Provide the [x, y] coordinate of the cell's center where the given text is located.  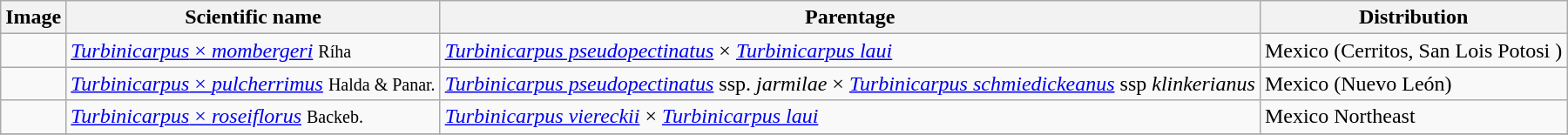
Mexico (Cerritos, San Lois Potosi ) [1413, 51]
Turbinicarpus pseudopectinatus ssp. jarmilae × Turbinicarpus schmiedickeanus ssp klinkerianus [850, 84]
Mexico Northeast [1413, 117]
Turbinicarpus × roseiflorus Backeb. [253, 117]
Image [33, 17]
Turbinicarpus pseudopectinatus × Turbinicarpus laui [850, 51]
Turbinicarpus × mombergeri Ríha [253, 51]
Turbinicarpus × pulcherrimus Halda & Panar. [253, 84]
Distribution [1413, 17]
Turbinicarpus viereckii × Turbinicarpus laui [850, 117]
Parentage [850, 17]
Scientific name [253, 17]
Mexico (Nuevo León) [1413, 84]
